Provide the (x, y) coordinate of the cell's center where the given text is located.  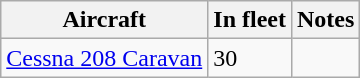
Aircraft (104, 20)
In fleet (250, 20)
Cessna 208 Caravan (104, 58)
Notes (325, 20)
30 (250, 58)
